Identify which cell holds the provided text, then report its [X, Y] central coordinate. 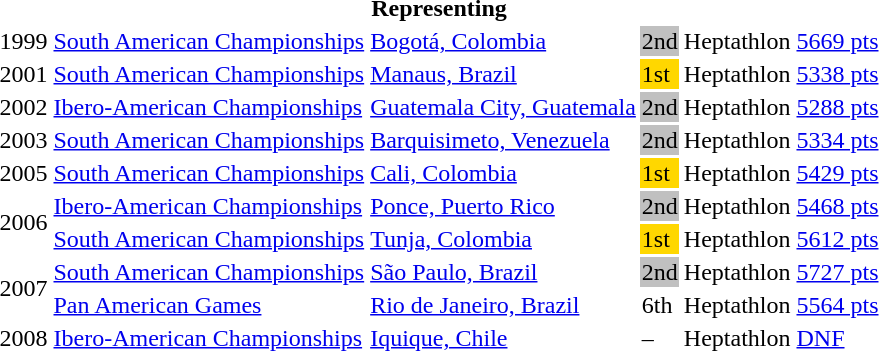
Guatemala City, Guatemala [504, 107]
Cali, Colombia [504, 173]
6th [660, 305]
Tunja, Colombia [504, 239]
Barquisimeto, Venezuela [504, 140]
Rio de Janeiro, Brazil [504, 305]
Pan American Games [209, 305]
São Paulo, Brazil [504, 272]
Ponce, Puerto Rico [504, 206]
Manaus, Brazil [504, 74]
Bogotá, Colombia [504, 41]
